Pinpoint the cell where the given text exists, returning its [x, y] midpoint coordinate. 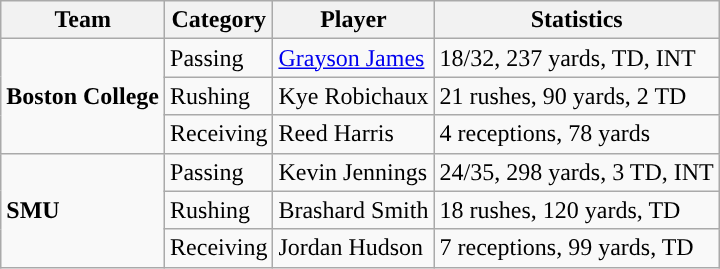
18/32, 237 yards, TD, INT [576, 58]
Jordan Hudson [354, 248]
24/35, 298 yards, 3 TD, INT [576, 172]
SMU [83, 210]
Team [83, 20]
Brashard Smith [354, 210]
Grayson James [354, 58]
21 rushes, 90 yards, 2 TD [576, 96]
Kye Robichaux [354, 96]
Reed Harris [354, 134]
4 receptions, 78 yards [576, 134]
Kevin Jennings [354, 172]
18 rushes, 120 yards, TD [576, 210]
Statistics [576, 20]
Player [354, 20]
Category [219, 20]
7 receptions, 99 yards, TD [576, 248]
Boston College [83, 96]
